Search for the cell housing the specified text and yield its [X, Y] center coordinate. 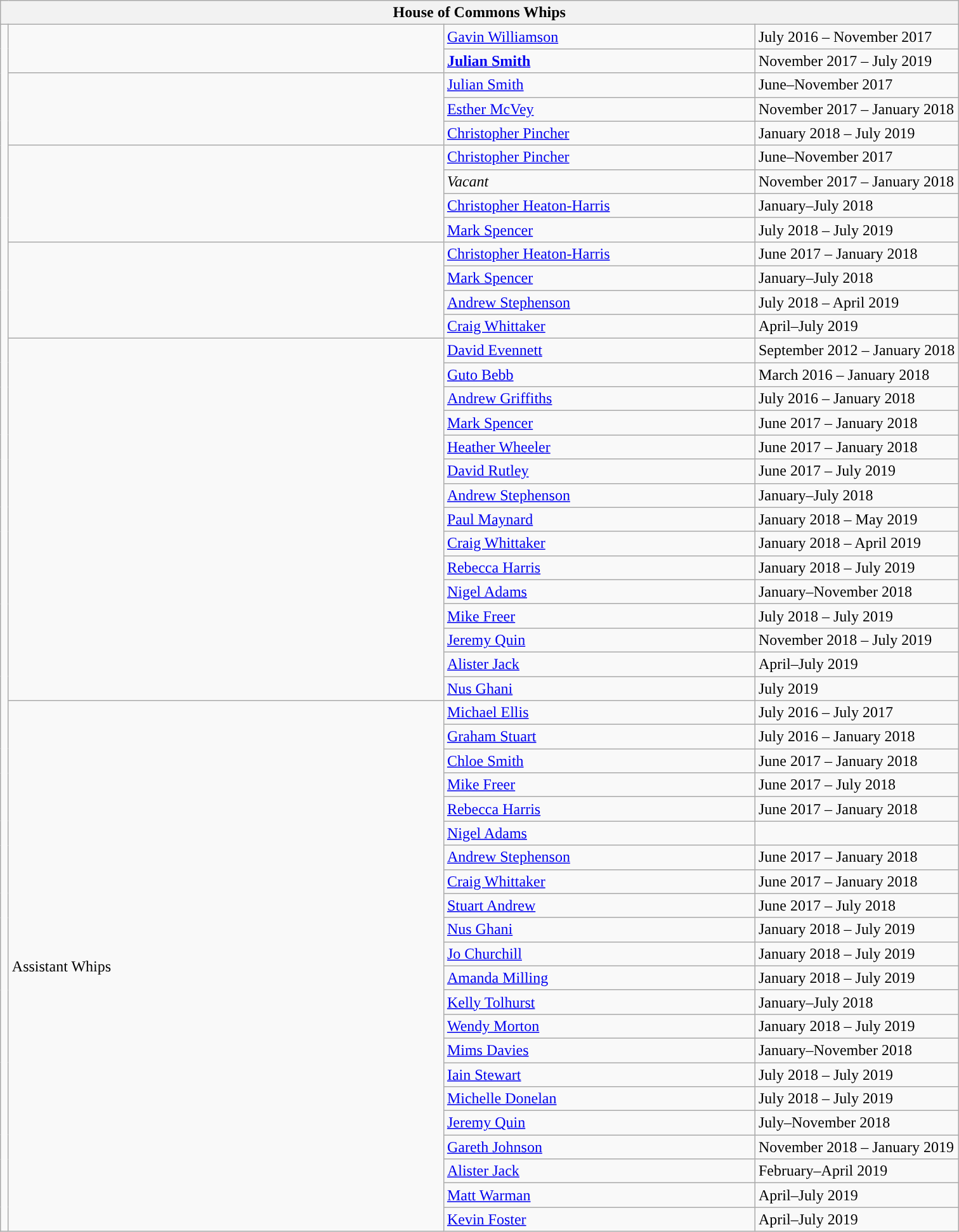
March 2016 – January 2018 [856, 375]
Chloe Smith [599, 761]
July–November 2018 [856, 1123]
July 2016 – November 2017 [856, 37]
Esther McVey [599, 109]
Matt Warman [599, 1195]
November 2018 – July 2019 [856, 640]
January 2018 – May 2019 [856, 519]
Amanda Milling [599, 978]
Michelle Donelan [599, 1099]
Kelly Tolhurst [599, 1002]
Mims Davies [599, 1050]
Guto Bebb [599, 375]
Wendy Morton [599, 1026]
Assistant Whips [226, 966]
Gavin Williamson [599, 37]
David Evennett [599, 351]
Jo Churchill [599, 954]
Andrew Griffiths [599, 399]
January 2018 – April 2019 [856, 543]
David Rutley [599, 471]
Graham Stuart [599, 737]
June 2017 – July 2019 [856, 471]
Stuart Andrew [599, 905]
Gareth Johnson [599, 1147]
July 2018 – April 2019 [856, 302]
House of Commons Whips [480, 13]
November 2017 – July 2019 [856, 61]
Paul Maynard [599, 519]
September 2012 – January 2018 [856, 351]
Kevin Foster [599, 1219]
February–April 2019 [856, 1171]
July 2016 – July 2017 [856, 713]
July 2019 [856, 688]
November 2018 – January 2019 [856, 1147]
Vacant [599, 181]
Michael Ellis [599, 713]
Heather Wheeler [599, 447]
Iain Stewart [599, 1075]
